Detect which cell encompasses the target text, then output its [x, y] center coordinate. 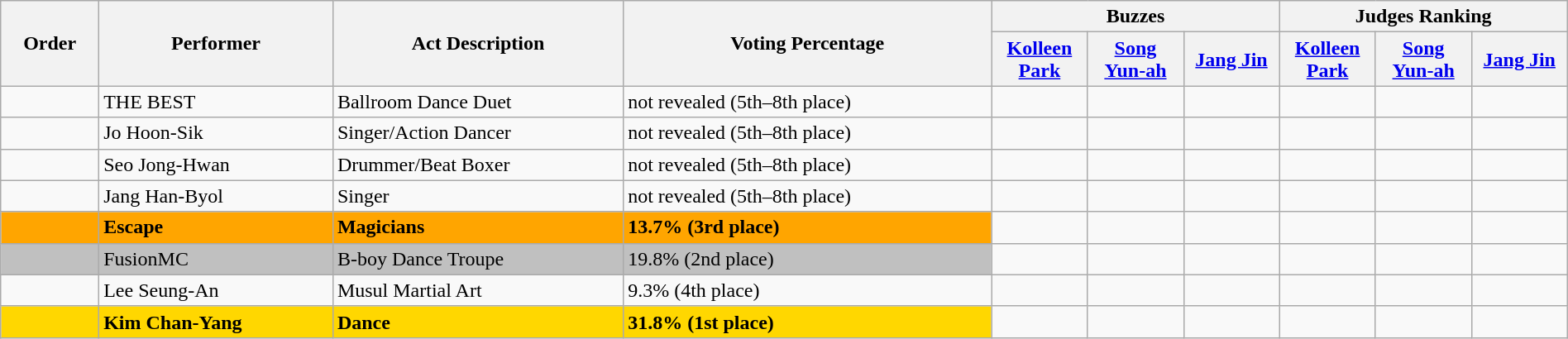
Ballroom Dance Duet [478, 102]
Drummer/Beat Boxer [478, 165]
Musul Martial Art [478, 290]
13.7% (3rd place) [807, 227]
Voting Percentage [807, 43]
Performer [217, 43]
Lee Seung-An [217, 290]
Escape [217, 227]
THE BEST [217, 102]
B-boy Dance Troupe [478, 259]
19.8% (2nd place) [807, 259]
FusionMC [217, 259]
31.8% (1st place) [807, 322]
Singer/Action Dancer [478, 133]
Dance [478, 322]
9.3% (4th place) [807, 290]
Seo Jong-Hwan [217, 165]
Order [50, 43]
Magicians [478, 227]
Jo Hoon-Sik [217, 133]
Singer [478, 196]
Act Description [478, 43]
Buzzes [1135, 17]
Judges Ranking [1423, 17]
Jang Han-Byol [217, 196]
Kim Chan-Yang [217, 322]
